Capture the cell that displays the provided text and extract its [X, Y] central coordinate. 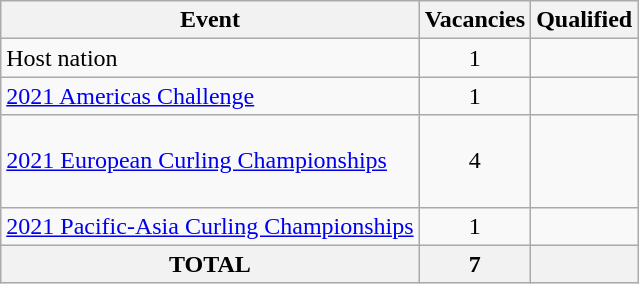
4 [475, 161]
7 [475, 264]
2021 Americas Challenge [210, 96]
Vacancies [475, 20]
Qualified [584, 20]
Host nation [210, 58]
TOTAL [210, 264]
2021 Pacific-Asia Curling Championships [210, 226]
2021 European Curling Championships [210, 161]
Event [210, 20]
